Search for the cell housing the specified text and yield its (X, Y) center coordinate. 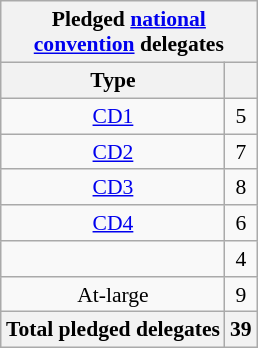
6 (241, 223)
39 (241, 330)
9 (241, 294)
4 (241, 259)
8 (241, 187)
CD4 (113, 223)
Total pledged delegates (113, 330)
7 (241, 152)
CD1 (113, 116)
At-large (113, 294)
Pledged nationalconvention delegates (129, 32)
5 (241, 116)
CD2 (113, 152)
Type (113, 80)
CD3 (113, 187)
